Identify which cell holds the provided text, then report its (x, y) central coordinate. 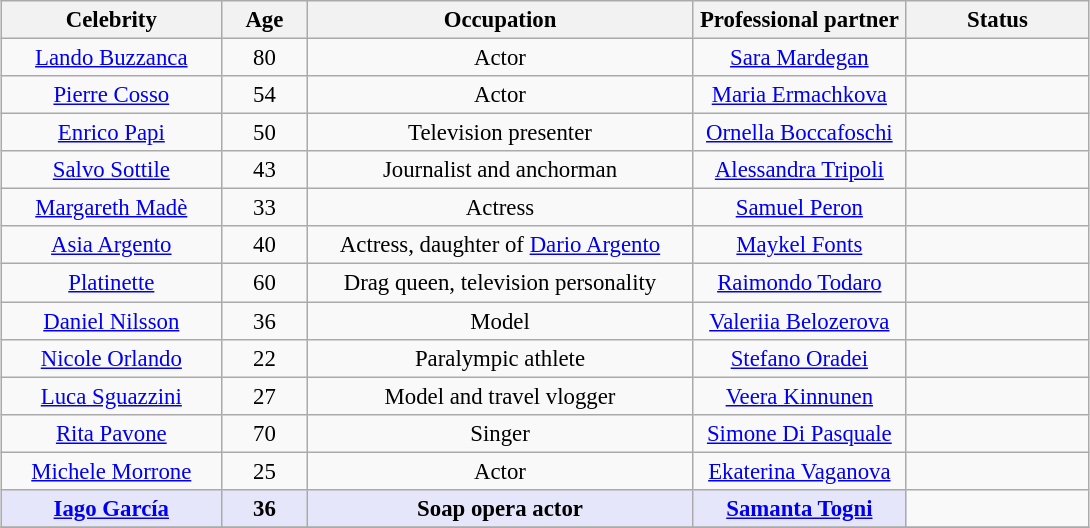
22 (265, 358)
Veera Kinnunen (800, 396)
Daniel Nilsson (112, 321)
Simone Di Pasquale (800, 433)
Enrico Papi (112, 133)
Margareth Madè (112, 208)
Sara Mardegan (800, 57)
33 (265, 208)
Professional partner (800, 20)
Lando Buzzanca (112, 57)
Actress (500, 208)
Celebrity (112, 20)
Alessandra Tripoli (800, 170)
Model (500, 321)
Pierre Cosso (112, 95)
Rita Pavone (112, 433)
Age (265, 20)
Michele Morrone (112, 471)
Singer (500, 433)
Actress, daughter of Dario Argento (500, 245)
Paralympic athlete (500, 358)
Maria Ermachkova (800, 95)
Platinette (112, 283)
Model and travel vlogger (500, 396)
70 (265, 433)
Raimondo Todaro (800, 283)
Samanta Togni (800, 508)
27 (265, 396)
Samuel Peron (800, 208)
Soap opera actor (500, 508)
Occupation (500, 20)
Status (998, 20)
54 (265, 95)
Television presenter (500, 133)
Asia Argento (112, 245)
Journalist and anchorman (500, 170)
25 (265, 471)
Luca Sguazzini (112, 396)
Maykel Fonts (800, 245)
60 (265, 283)
Ornella Boccafoschi (800, 133)
Valeriia Belozerova (800, 321)
Stefano Oradei (800, 358)
43 (265, 170)
Salvo Sottile (112, 170)
Iago García (112, 508)
40 (265, 245)
Nicole Orlando (112, 358)
50 (265, 133)
Drag queen, television personality (500, 283)
Ekaterina Vaganova (800, 471)
80 (265, 57)
